Scan for the cell matching the given text and deliver its [X, Y] coordinate at center. 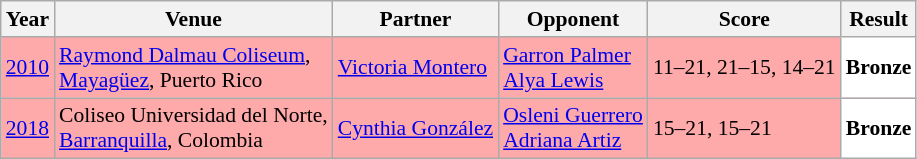
15–21, 15–21 [744, 128]
2010 [28, 68]
Result [879, 19]
Victoria Montero [416, 68]
Coliseo Universidad del Norte,Barranquilla, Colombia [194, 128]
Year [28, 19]
2018 [28, 128]
Partner [416, 19]
Venue [194, 19]
Cynthia González [416, 128]
Osleni Guerrero Adriana Artiz [573, 128]
Garron Palmer Alya Lewis [573, 68]
Score [744, 19]
Opponent [573, 19]
11–21, 21–15, 14–21 [744, 68]
Raymond Dalmau Coliseum,Mayagüez, Puerto Rico [194, 68]
